For the text-containing cell, return its midpoint in [x, y] coordinate format. 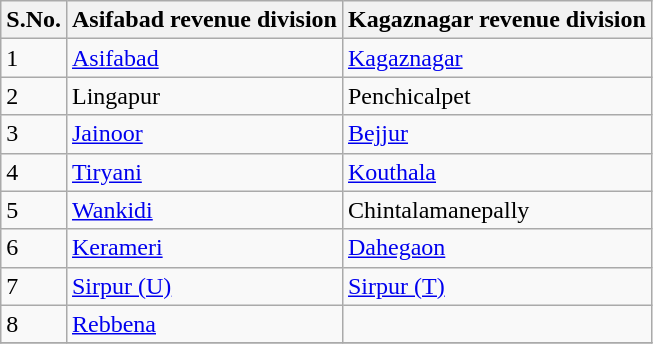
Jainoor [204, 134]
Kerameri [204, 248]
Kouthala [496, 172]
Tiryani [204, 172]
Kagaznagar revenue division [496, 20]
Wankidi [204, 210]
Bejjur [496, 134]
Dahegaon [496, 248]
S.No. [34, 20]
8 [34, 324]
Lingapur [204, 96]
Asifabad [204, 58]
6 [34, 248]
1 [34, 58]
5 [34, 210]
Kagaznagar [496, 58]
3 [34, 134]
Penchicalpet [496, 96]
2 [34, 96]
Asifabad revenue division [204, 20]
Sirpur (T) [496, 286]
Rebbena [204, 324]
Chintalamanepally [496, 210]
Sirpur (U) [204, 286]
4 [34, 172]
7 [34, 286]
